Locate the cell with the specified text and output its (x, y) center coordinate. 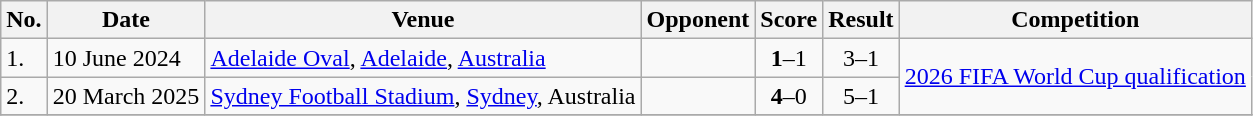
Adelaide Oval, Adelaide, Australia (423, 58)
1–1 (789, 58)
10 June 2024 (126, 58)
Competition (1075, 20)
5–1 (861, 96)
Date (126, 20)
No. (24, 20)
Result (861, 20)
Sydney Football Stadium, Sydney, Australia (423, 96)
20 March 2025 (126, 96)
1. (24, 58)
Opponent (698, 20)
2026 FIFA World Cup qualification (1075, 77)
4–0 (789, 96)
Score (789, 20)
Venue (423, 20)
2. (24, 96)
3–1 (861, 58)
